Detect which cell encompasses the target text, then output its (x, y) center coordinate. 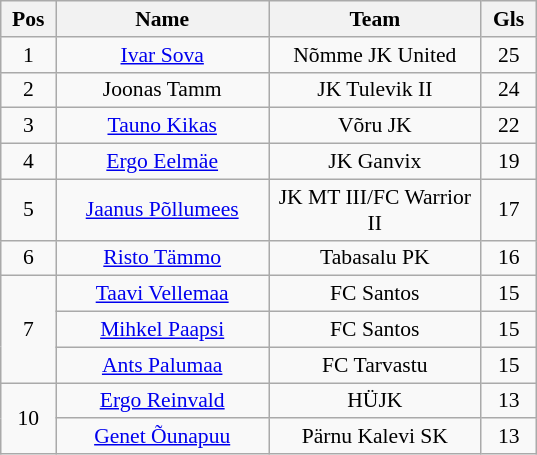
Nõmme JK United (374, 55)
22 (508, 126)
6 (28, 258)
JK Ganvix (374, 162)
Team (374, 19)
1 (28, 55)
Tauno Kikas (162, 126)
Risto Tämmo (162, 258)
25 (508, 55)
Name (162, 19)
3 (28, 126)
Ergo Reinvald (162, 401)
Taavi Vellemaa (162, 294)
4 (28, 162)
2 (28, 90)
Pos (28, 19)
24 (508, 90)
7 (28, 330)
19 (508, 162)
Ants Palumaa (162, 365)
Tabasalu PK (374, 258)
Gls (508, 19)
FC Tarvastu (374, 365)
Jaanus Põllumees (162, 210)
Joonas Tamm (162, 90)
Mihkel Paapsi (162, 330)
17 (508, 210)
Pärnu Kalevi SK (374, 437)
JK MT III/FC Warrior II (374, 210)
Genet Õunapuu (162, 437)
10 (28, 418)
16 (508, 258)
Ergo Eelmäe (162, 162)
JK Tulevik II (374, 90)
HÜJK (374, 401)
Ivar Sova (162, 55)
5 (28, 210)
Võru JK (374, 126)
